From the cell containing the given text, extract its center point as [x, y] coordinate. 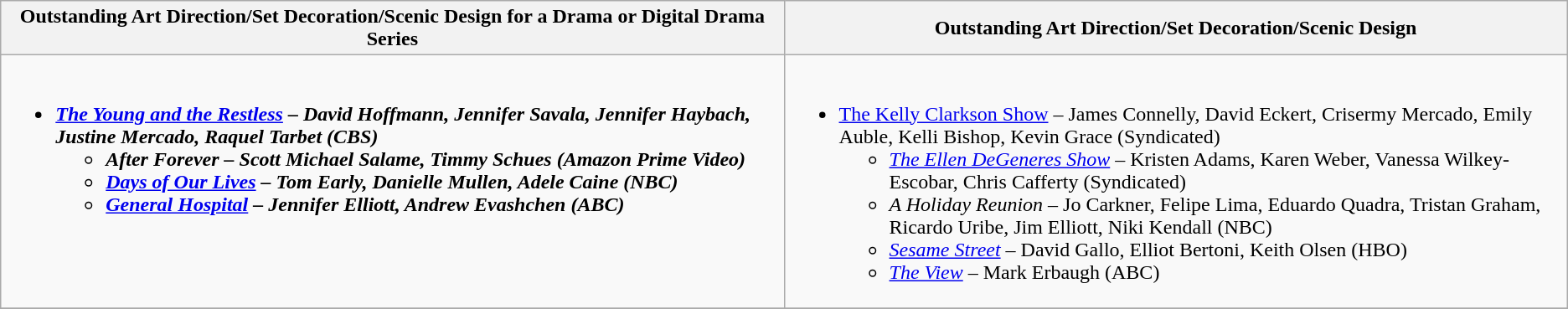
Outstanding Art Direction/Set Decoration/Scenic Design [1176, 28]
Outstanding Art Direction/Set Decoration/Scenic Design for a Drama or Digital Drama Series [392, 28]
